Search for the cell housing the specified text and yield its [X, Y] center coordinate. 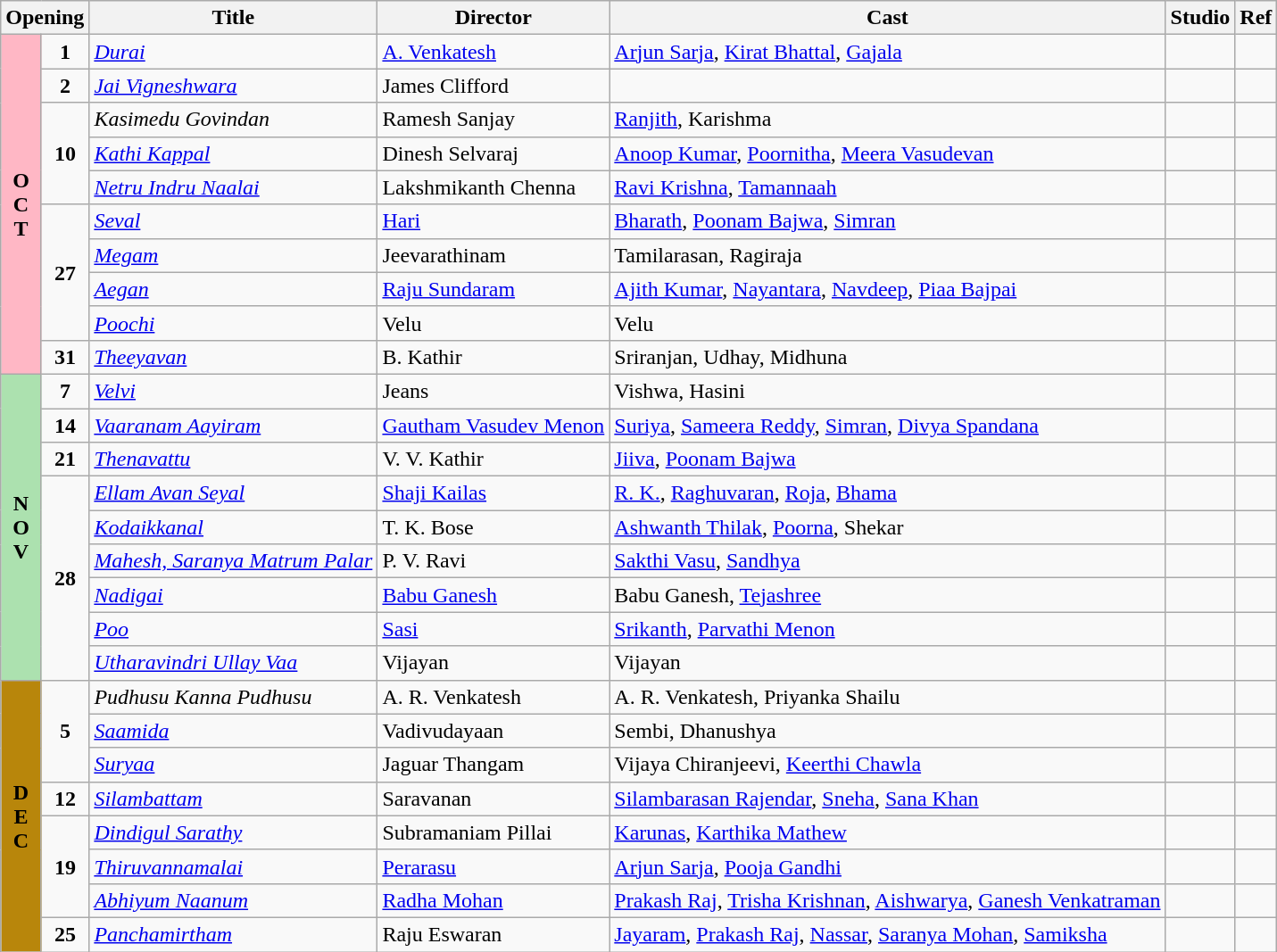
Subramaniam Pillai [493, 832]
Megam [234, 255]
Dinesh Selvaraj [493, 153]
R. K., Raghuvaran, Roja, Bhama [887, 493]
Arjun Sarja, Kirat Bhattal, Gajala [887, 52]
Jayaram, Prakash Raj, Nassar, Saranya Mohan, Samiksha [887, 934]
Thenavattu [234, 459]
T. K. Bose [493, 527]
Jai Vigneshwara [234, 86]
Vijaya Chiranjeevi, Keerthi Chawla [887, 765]
Panchamirtham [234, 934]
Ravi Krishna, Tamannaah [887, 187]
Vishwa, Hasini [887, 391]
Poochi [234, 323]
Arjun Sarja, Pooja Gandhi [887, 866]
Sasi [493, 629]
Srikanth, Parvathi Menon [887, 629]
14 [65, 426]
Pudhusu Kanna Pudhusu [234, 697]
Netru Indru Naalai [234, 187]
Ajith Kumar, Nayantara, Navdeep, Piaa Bajpai [887, 289]
Suryaa [234, 765]
Shaji Kailas [493, 493]
P. V. Ravi [493, 561]
Velvi [234, 391]
Jiiva, Poonam Bajwa [887, 459]
10 [65, 153]
Kasimedu Govindan [234, 120]
Hari [493, 221]
Jeans [493, 391]
Nadigai [234, 595]
Ellam Avan Seyal [234, 493]
5 [65, 731]
Mahesh, Saranya Matrum Palar [234, 561]
31 [65, 357]
Jeevarathinam [493, 255]
Prakash Raj, Trisha Krishnan, Aishwarya, Ganesh Venkatraman [887, 900]
Lakshmikanth Chenna [493, 187]
Director [493, 18]
Saamida [234, 731]
Title [234, 18]
27 [65, 272]
Kathi Kappal [234, 153]
7 [65, 391]
Studio [1200, 18]
Bharath, Poonam Bajwa, Simran [887, 221]
Sriranjan, Udhay, Midhuna [887, 357]
Karunas, Karthika Mathew [887, 832]
Durai [234, 52]
Vadivudayaan [493, 731]
Kodaikkanal [234, 527]
Vaaranam Aayiram [234, 426]
Raju Eswaran [493, 934]
A. Venkatesh [493, 52]
12 [65, 799]
Babu Ganesh [493, 595]
Seval [234, 221]
OCT [21, 205]
Raju Sundaram [493, 289]
28 [65, 578]
Cast [887, 18]
A. R. Venkatesh, Priyanka Shailu [887, 697]
Ashwanth Thilak, Poorna, Shekar [887, 527]
25 [65, 934]
A. R. Venkatesh [493, 697]
19 [65, 866]
Babu Ganesh, Tejashree [887, 595]
Ramesh Sanjay [493, 120]
Anoop Kumar, Poornitha, Meera Vasudevan [887, 153]
Dindigul Sarathy [234, 832]
V. V. Kathir [493, 459]
Sembi, Dhanushya [887, 731]
Sakthi Vasu, Sandhya [887, 561]
DEC [21, 815]
Thiruvannamalai [234, 866]
Theeyavan [234, 357]
Opening [45, 18]
Poo [234, 629]
Silambattam [234, 799]
Silambarasan Rajendar, Sneha, Sana Khan [887, 799]
Utharavindri Ullay Vaa [234, 663]
Radha Mohan [493, 900]
James Clifford [493, 86]
NOV [21, 526]
Jaguar Thangam [493, 765]
Gautham Vasudev Menon [493, 426]
Aegan [234, 289]
Abhiyum Naanum [234, 900]
1 [65, 52]
B. Kathir [493, 357]
Tamilarasan, Ragiraja [887, 255]
Suriya, Sameera Reddy, Simran, Divya Spandana [887, 426]
Perarasu [493, 866]
Saravanan [493, 799]
2 [65, 86]
Ref [1256, 18]
Ranjith, Karishma [887, 120]
21 [65, 459]
